Return [x, y] of the center of cell containing provided text 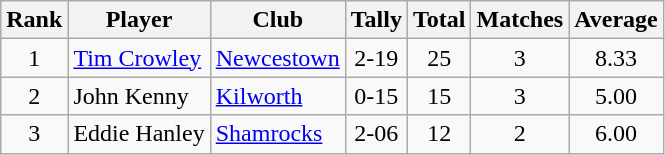
Total [439, 20]
Average [616, 20]
1 [34, 58]
8.33 [616, 58]
Club [278, 20]
Rank [34, 20]
Tim Crowley [139, 58]
25 [439, 58]
Matches [520, 20]
0-15 [376, 96]
2-06 [376, 134]
12 [439, 134]
Tally [376, 20]
15 [439, 96]
Newcestown [278, 58]
Kilworth [278, 96]
John Kenny [139, 96]
2-19 [376, 58]
Eddie Hanley [139, 134]
Player [139, 20]
5.00 [616, 96]
Shamrocks [278, 134]
6.00 [616, 134]
